From the cell containing the given text, extract its center point as [x, y] coordinate. 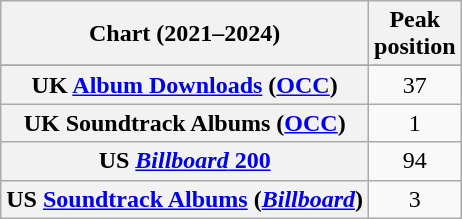
3 [415, 199]
US Soundtrack Albums (Billboard) [185, 199]
UK Soundtrack Albums (OCC) [185, 123]
US Billboard 200 [185, 161]
94 [415, 161]
37 [415, 85]
UK Album Downloads (OCC) [185, 85]
Peakposition [415, 34]
Chart (2021–2024) [185, 34]
1 [415, 123]
